Identify which cell holds the provided text, then report its (X, Y) central coordinate. 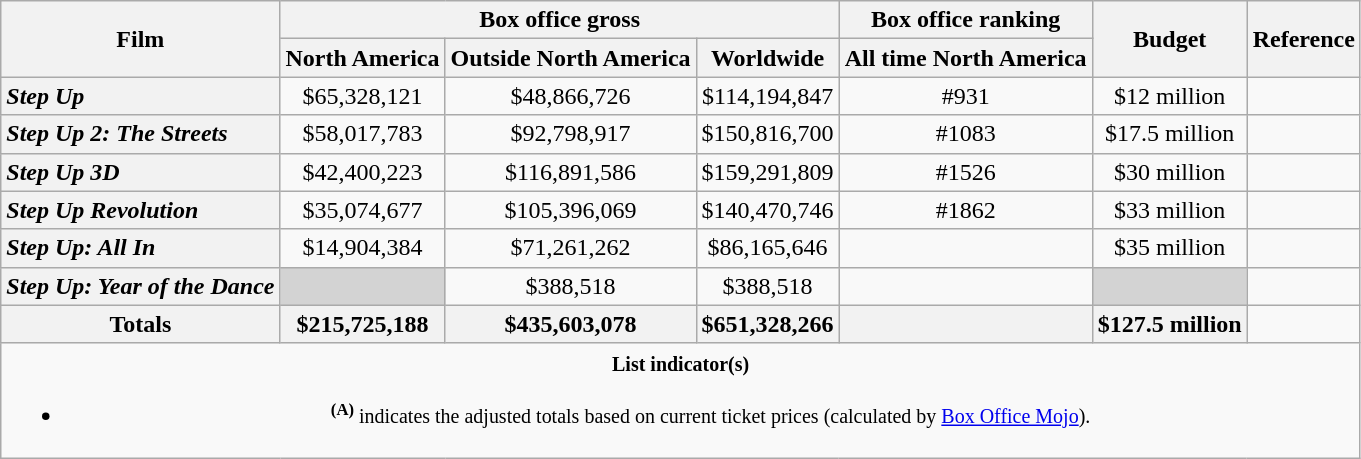
Step Up Revolution (140, 210)
$140,470,746 (768, 210)
Budget (1170, 39)
#1083 (966, 134)
$14,904,384 (362, 248)
$30 million (1170, 172)
$58,017,783 (362, 134)
$105,396,069 (570, 210)
Totals (140, 324)
$12 million (1170, 96)
Worldwide (768, 58)
Step Up 3D (140, 172)
Step Up: Year of the Dance (140, 286)
$215,725,188 (362, 324)
$116,891,586 (570, 172)
$33 million (1170, 210)
$42,400,223 (362, 172)
#931 (966, 96)
$35,074,677 (362, 210)
$150,816,700 (768, 134)
$435,603,078 (570, 324)
Step Up: All In (140, 248)
$127.5 million (1170, 324)
$35 million (1170, 248)
Box office gross (560, 20)
$17.5 million (1170, 134)
Box office ranking (966, 20)
Step Up 2: The Streets (140, 134)
#1526 (966, 172)
$71,261,262 (570, 248)
Outside North America (570, 58)
List indicator(s)(A) indicates the adjusted totals based on current ticket prices (calculated by Box Office Mojo). (681, 400)
Reference (1304, 39)
All time North America (966, 58)
$114,194,847 (768, 96)
$48,866,726 (570, 96)
$65,328,121 (362, 96)
Step Up (140, 96)
Film (140, 39)
$92,798,917 (570, 134)
North America (362, 58)
$86,165,646 (768, 248)
#1862 (966, 210)
$159,291,809 (768, 172)
$651,328,266 (768, 324)
